Capture the cell that displays the provided text and extract its [X, Y] central coordinate. 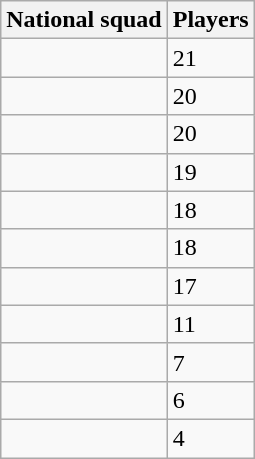
6 [210, 400]
Players [210, 20]
4 [210, 438]
17 [210, 286]
19 [210, 172]
7 [210, 362]
11 [210, 324]
National squad [84, 20]
21 [210, 58]
